Return [X, Y] of the center of cell containing provided text 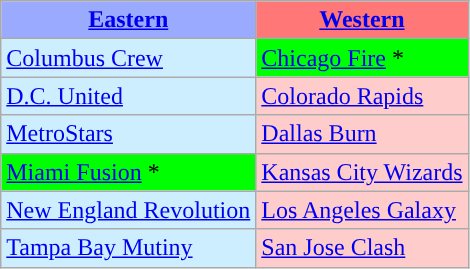
Dallas Burn [362, 134]
Western [362, 20]
Colorado Rapids [362, 96]
Kansas City Wizards [362, 172]
Los Angeles Galaxy [362, 210]
MetroStars [128, 134]
Columbus Crew [128, 58]
Eastern [128, 20]
D.C. United [128, 96]
Tampa Bay Mutiny [128, 248]
New England Revolution [128, 210]
San Jose Clash [362, 248]
Chicago Fire * [362, 58]
Miami Fusion * [128, 172]
